Search for the cell housing the specified text and yield its (x, y) center coordinate. 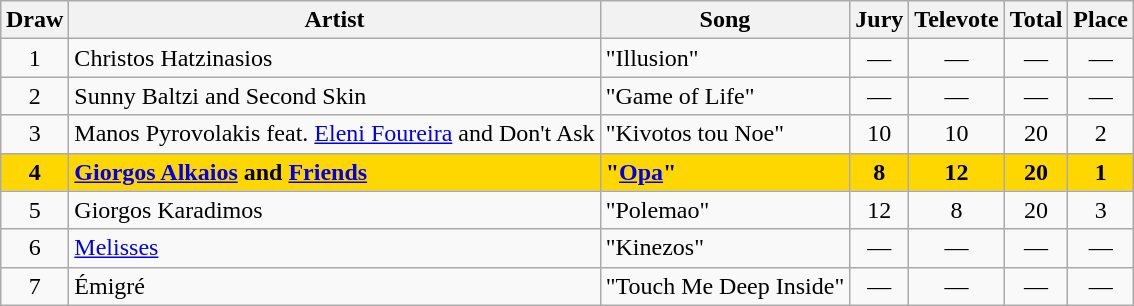
Christos Hatzinasios (334, 58)
"Polemao" (725, 210)
"Touch Me Deep Inside" (725, 286)
"Kinezos" (725, 248)
Giorgos Karadimos (334, 210)
"Illusion" (725, 58)
Total (1036, 20)
Giorgos Alkaios and Friends (334, 172)
6 (34, 248)
Song (725, 20)
4 (34, 172)
5 (34, 210)
Place (1101, 20)
Jury (880, 20)
Televote (956, 20)
Émigré (334, 286)
7 (34, 286)
Draw (34, 20)
"Kivotos tou Noe" (725, 134)
Melisses (334, 248)
"Game of Life" (725, 96)
Artist (334, 20)
Sunny Baltzi and Second Skin (334, 96)
Manos Pyrovolakis feat. Eleni Foureira and Don't Ask (334, 134)
"Opa" (725, 172)
